Search for the cell housing the specified text and yield its (X, Y) center coordinate. 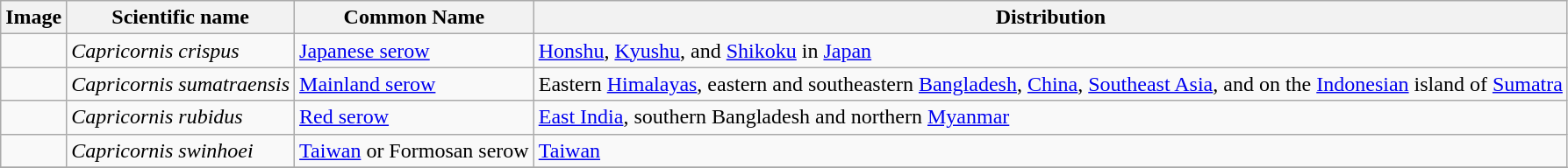
Taiwan (1050, 150)
Capricornis swinhoei (181, 150)
Taiwan or Formosan serow (414, 150)
Common Name (414, 17)
Capricornis sumatraensis (181, 84)
Honshu, Kyushu, and Shikoku in Japan (1050, 51)
Capricornis crispus (181, 51)
East India, southern Bangladesh and northern Myanmar (1050, 117)
Eastern Himalayas, eastern and southeastern Bangladesh, China, Southeast Asia, and on the Indonesian island of Sumatra (1050, 84)
Mainland serow (414, 84)
Distribution (1050, 17)
Image (33, 17)
Capricornis rubidus (181, 117)
Red serow (414, 117)
Japanese serow (414, 51)
Scientific name (181, 17)
